Scan for the cell matching the given text and deliver its [X, Y] coordinate at center. 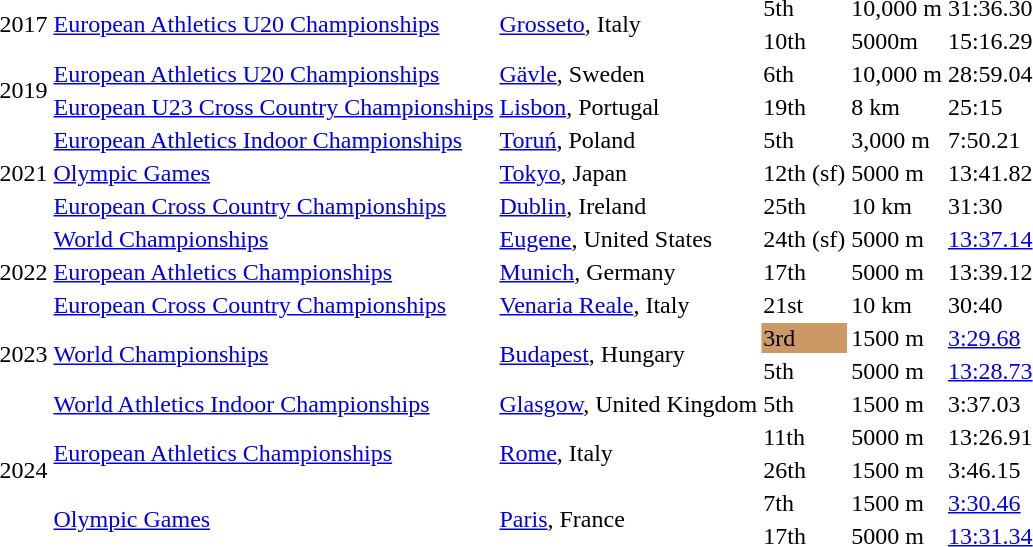
10,000 m [897, 74]
17th [804, 272]
25th [804, 206]
26th [804, 470]
Tokyo, Japan [628, 173]
Munich, Germany [628, 272]
8 km [897, 107]
European U23 Cross Country Championships [274, 107]
Gävle, Sweden [628, 74]
Eugene, United States [628, 239]
21st [804, 305]
7th [804, 503]
3,000 m [897, 140]
24th (sf) [804, 239]
European Athletics U20 Championships [274, 74]
12th (sf) [804, 173]
Dublin, Ireland [628, 206]
European Athletics Indoor Championships [274, 140]
Rome, Italy [628, 454]
Budapest, Hungary [628, 354]
11th [804, 437]
10th [804, 41]
3rd [804, 338]
Glasgow, United Kingdom [628, 404]
5000m [897, 41]
Lisbon, Portugal [628, 107]
Toruń, Poland [628, 140]
6th [804, 74]
Olympic Games [274, 173]
19th [804, 107]
World Athletics Indoor Championships [274, 404]
Venaria Reale, Italy [628, 305]
